Extract the [X, Y] coordinate from the center of the cell holding the provided text.  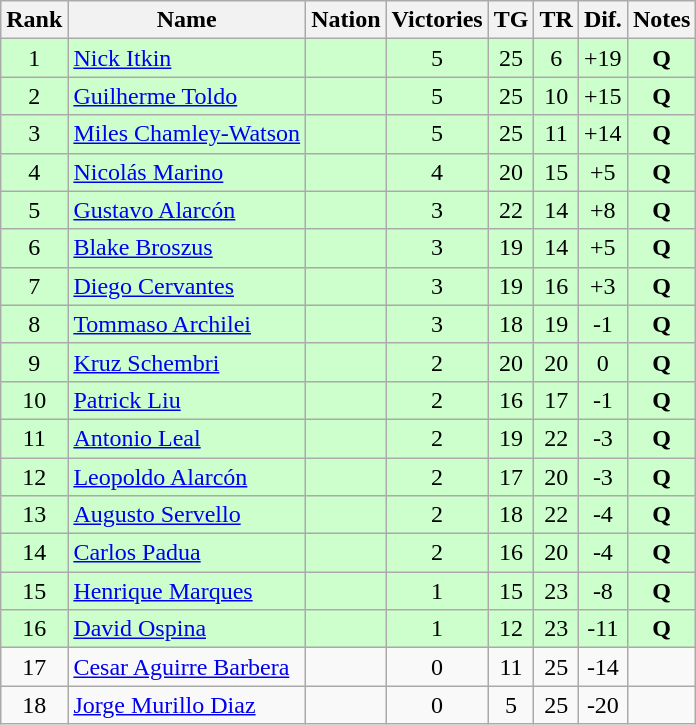
9 [34, 362]
+15 [602, 96]
Nick Itkin [187, 58]
7 [34, 286]
Carlos Padua [187, 553]
-11 [602, 629]
Augusto Servello [187, 515]
-20 [602, 705]
-8 [602, 591]
Diego Cervantes [187, 286]
Dif. [602, 20]
Gustavo Alarcón [187, 210]
Nation [346, 20]
TR [556, 20]
13 [34, 515]
+3 [602, 286]
+8 [602, 210]
Notes [661, 20]
Antonio Leal [187, 438]
+14 [602, 134]
Nicolás Marino [187, 172]
-14 [602, 667]
Rank [34, 20]
Guilherme Toldo [187, 96]
Jorge Murillo Diaz [187, 705]
8 [34, 324]
+19 [602, 58]
Henrique Marques [187, 591]
Tommaso Archilei [187, 324]
Kruz Schembri [187, 362]
David Ospina [187, 629]
Patrick Liu [187, 400]
Blake Broszus [187, 248]
Leopoldo Alarcón [187, 477]
Cesar Aguirre Barbera [187, 667]
TG [511, 20]
Victories [437, 20]
Name [187, 20]
Miles Chamley-Watson [187, 134]
